Return [x, y] of the center of cell containing provided text 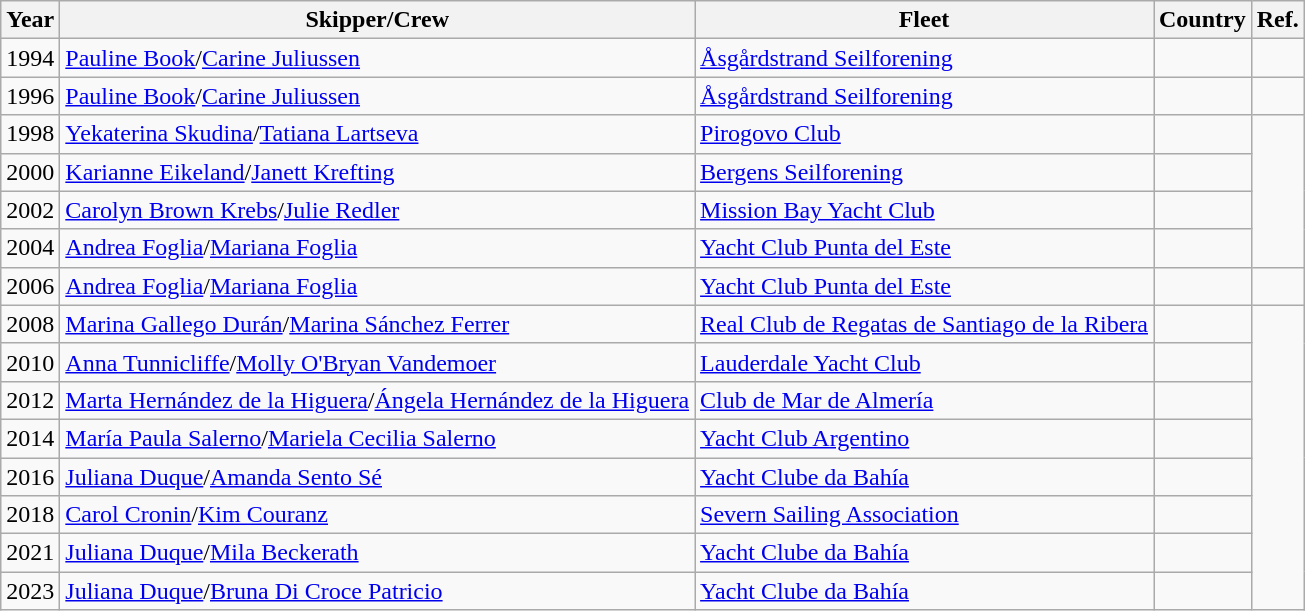
Real Club de Regatas de Santiago de la Ribera [924, 324]
2012 [30, 400]
Karianne Eikeland/Janett Krefting [378, 172]
Ref. [1278, 20]
Bergens Seilforening [924, 172]
Juliana Duque/Bruna Di Croce Patricio [378, 591]
Marta Hernández de la Higuera/Ángela Hernández de la Higuera [378, 400]
Yekaterina Skudina/Tatiana Lartseva [378, 134]
2010 [30, 362]
Carolyn Brown Krebs/Julie Redler [378, 210]
2008 [30, 324]
Anna Tunnicliffe/Molly O'Bryan Vandemoer [378, 362]
Juliana Duque/Amanda Sento Sé [378, 477]
Juliana Duque/Mila Beckerath [378, 553]
2018 [30, 515]
María Paula Salerno/Mariela Cecilia Salerno [378, 438]
Fleet [924, 20]
Year [30, 20]
1998 [30, 134]
Severn Sailing Association [924, 515]
Skipper/Crew [378, 20]
2016 [30, 477]
Mission Bay Yacht Club [924, 210]
2006 [30, 286]
1996 [30, 96]
Pirogovo Club [924, 134]
Yacht Club Argentino [924, 438]
Club de Mar de Almería [924, 400]
2002 [30, 210]
2014 [30, 438]
2021 [30, 553]
1994 [30, 58]
2000 [30, 172]
2023 [30, 591]
Marina Gallego Durán/Marina Sánchez Ferrer [378, 324]
2004 [30, 248]
Country [1203, 20]
Carol Cronin/Kim Couranz [378, 515]
Lauderdale Yacht Club [924, 362]
